Identify which cell holds the provided text, then report its (x, y) central coordinate. 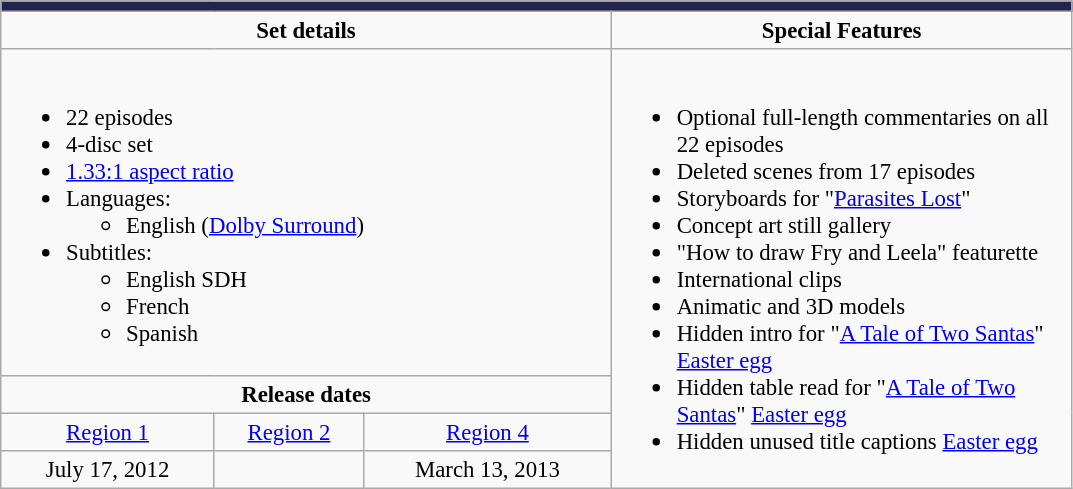
July 17, 2012 (108, 469)
Region 2 (288, 432)
22 episodes4-disc set1.33:1 aspect ratioLanguages:English (Dolby Surround)Subtitles:English SDHFrenchSpanish (306, 212)
Release dates (306, 394)
Special Features (842, 31)
Region 1 (108, 432)
March 13, 2013 (487, 469)
Region 4 (487, 432)
Set details (306, 31)
